Return the [x, y] coordinate for the center point of the cell that contains the specified text.  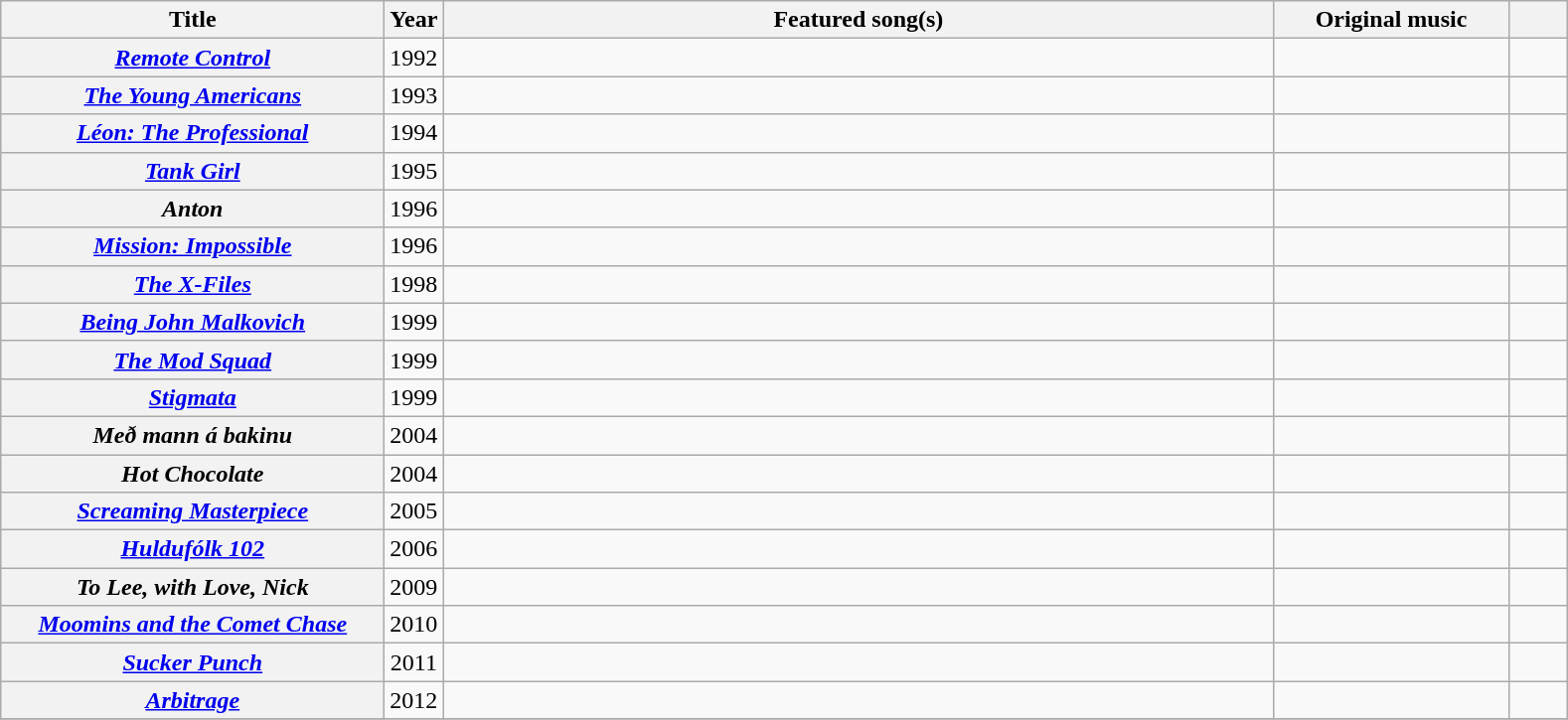
Stigmata [193, 397]
Huldufólk 102 [193, 549]
Being John Malkovich [193, 322]
The X-Files [193, 284]
Year [413, 20]
Moomins and the Comet Chase [193, 625]
1992 [413, 58]
1995 [413, 171]
Screaming Masterpiece [193, 511]
The Mod Squad [193, 360]
2005 [413, 511]
Tank Girl [193, 171]
To Lee, with Love, Nick [193, 587]
Með mann á bakinu [193, 435]
Léon: The Professional [193, 133]
Anton [193, 209]
2009 [413, 587]
1993 [413, 95]
1994 [413, 133]
Remote Control [193, 58]
Featured song(s) [859, 20]
Sucker Punch [193, 662]
Title [193, 20]
2006 [413, 549]
2011 [413, 662]
2012 [413, 700]
Hot Chocolate [193, 474]
Mission: Impossible [193, 246]
Arbitrage [193, 700]
2010 [413, 625]
Original music [1391, 20]
The Young Americans [193, 95]
1998 [413, 284]
